Return the [X, Y] coordinate for the center point of the cell that contains the specified text.  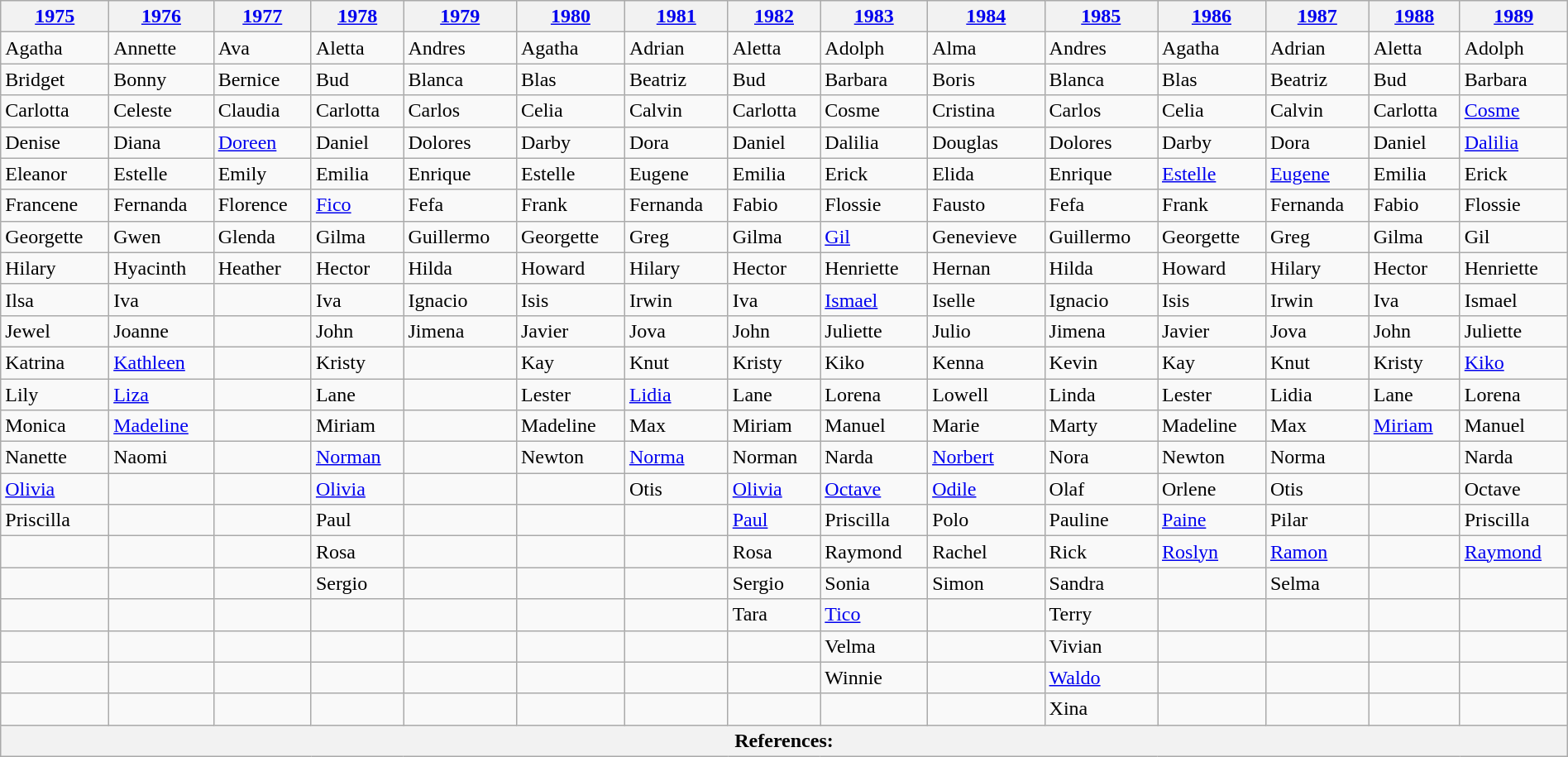
Heather [262, 268]
Marty [1101, 426]
Annette [161, 48]
Odile [986, 489]
Winnie [874, 678]
Waldo [1101, 678]
Marie [986, 426]
Diana [161, 142]
Tara [774, 615]
Ava [262, 48]
1977 [262, 17]
Kathleen [161, 362]
Simon [986, 583]
Rick [1101, 552]
Xina [1101, 709]
Bridget [55, 79]
1982 [774, 17]
Boris [986, 79]
1989 [1513, 17]
Polo [986, 520]
Hyacinth [161, 268]
Nanette [55, 458]
Olaf [1101, 489]
Velma [874, 646]
Bernice [262, 79]
Claudia [262, 111]
Elida [986, 174]
Katrina [55, 362]
Florence [262, 205]
Kenna [986, 362]
Terry [1101, 615]
Pauline [1101, 520]
1987 [1317, 17]
Roslyn [1212, 552]
Selma [1317, 583]
Monica [55, 426]
Sandra [1101, 583]
Julio [986, 331]
Lowell [986, 395]
Doreen [262, 142]
Hernan [986, 268]
Fico [357, 205]
1985 [1101, 17]
Cristina [986, 111]
Liza [161, 395]
1975 [55, 17]
Eleanor [55, 174]
Celeste [161, 111]
1979 [460, 17]
Francene [55, 205]
Sonia [874, 583]
Douglas [986, 142]
Joanne [161, 331]
Kevin [1101, 362]
Genevieve [986, 237]
1983 [874, 17]
Alma [986, 48]
Denise [55, 142]
Tico [874, 615]
Bonny [161, 79]
Paine [1212, 520]
Pilar [1317, 520]
1976 [161, 17]
Lily [55, 395]
1984 [986, 17]
Vivian [1101, 646]
1980 [571, 17]
1988 [1414, 17]
Gwen [161, 237]
1981 [676, 17]
Rachel [986, 552]
Ilsa [55, 299]
Jewel [55, 331]
Linda [1101, 395]
Emily [262, 174]
Glenda [262, 237]
Fausto [986, 205]
Naomi [161, 458]
Iselle [986, 299]
References: [784, 740]
1978 [357, 17]
1986 [1212, 17]
Nora [1101, 458]
Orlene [1212, 489]
Ramon [1317, 552]
Norbert [986, 458]
